Search for the cell housing the specified text and yield its [x, y] center coordinate. 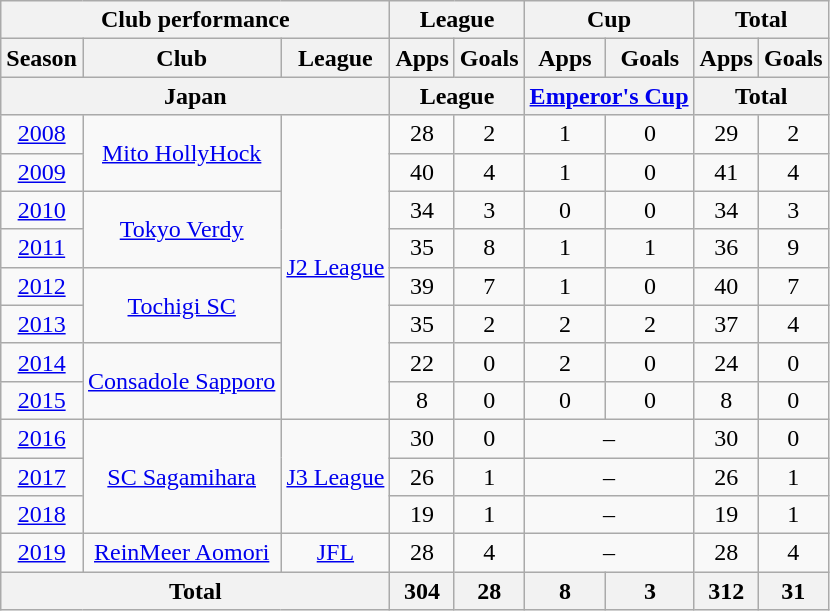
2017 [42, 477]
312 [726, 591]
SC Sagamihara [181, 476]
J2 League [336, 267]
29 [726, 134]
Cup [609, 20]
Japan [196, 96]
24 [726, 362]
2016 [42, 438]
Season [42, 58]
Mito HollyHock [181, 153]
Club [181, 58]
2015 [42, 400]
31 [793, 591]
37 [726, 324]
JFL [336, 553]
2010 [42, 210]
2011 [42, 248]
2019 [42, 553]
Tokyo Verdy [181, 229]
39 [422, 286]
J3 League [336, 476]
41 [726, 172]
Tochigi SC [181, 305]
Club performance [196, 20]
Emperor's Cup [609, 96]
2009 [42, 172]
304 [422, 591]
Consadole Sapporo [181, 381]
2013 [42, 324]
9 [793, 248]
2018 [42, 515]
2008 [42, 134]
ReinMeer Aomori [181, 553]
2014 [42, 362]
36 [726, 248]
2012 [42, 286]
22 [422, 362]
